For the text-containing cell, return its midpoint in (X, Y) coordinate format. 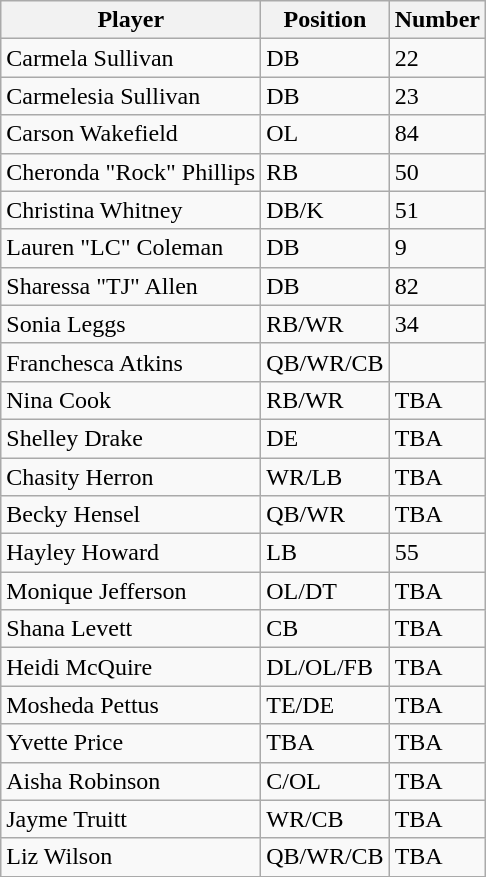
Monique Jefferson (131, 591)
Franchesca Atkins (131, 362)
82 (437, 286)
Cheronda "Rock" Phillips (131, 172)
Hayley Howard (131, 553)
WR/LB (325, 477)
DB/K (325, 210)
Number (437, 20)
Mosheda Pettus (131, 705)
50 (437, 172)
Chasity Herron (131, 477)
Aisha Robinson (131, 781)
Carmela Sullivan (131, 58)
Shana Levett (131, 629)
Becky Hensel (131, 515)
Jayme Truitt (131, 819)
Christina Whitney (131, 210)
22 (437, 58)
23 (437, 96)
Nina Cook (131, 400)
QB/WR (325, 515)
CB (325, 629)
OL (325, 134)
DL/OL/FB (325, 667)
Sharessa "TJ" Allen (131, 286)
RB (325, 172)
DE (325, 438)
Carson Wakefield (131, 134)
51 (437, 210)
Carmelesia Sullivan (131, 96)
55 (437, 553)
Heidi McQuire (131, 667)
9 (437, 248)
34 (437, 324)
OL/DT (325, 591)
TE/DE (325, 705)
Yvette Price (131, 743)
Sonia Leggs (131, 324)
84 (437, 134)
Liz Wilson (131, 857)
LB (325, 553)
WR/CB (325, 819)
Position (325, 20)
Shelley Drake (131, 438)
Lauren "LC" Coleman (131, 248)
Player (131, 20)
C/OL (325, 781)
